Return the [X, Y] coordinate for the center point of the cell that contains the specified text.  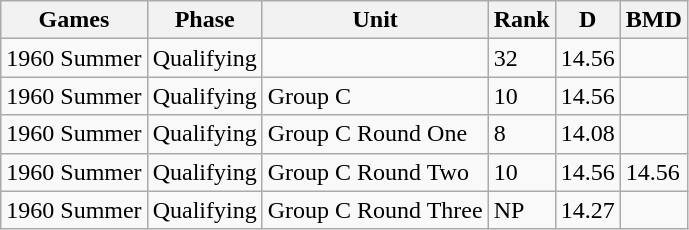
Games [74, 20]
32 [522, 58]
Group C [375, 96]
BMD [654, 20]
Group C Round Two [375, 172]
NP [522, 210]
Group C Round One [375, 134]
Phase [204, 20]
14.08 [588, 134]
Rank [522, 20]
Unit [375, 20]
8 [522, 134]
14.27 [588, 210]
D [588, 20]
Group C Round Three [375, 210]
